Detect which cell encompasses the target text, then output its [X, Y] center coordinate. 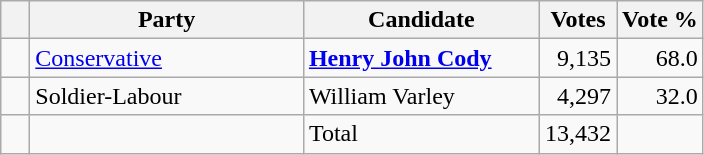
Vote % [660, 20]
Total [421, 134]
Soldier-Labour [167, 96]
Party [167, 20]
Votes [578, 20]
Candidate [421, 20]
Henry John Cody [421, 58]
William Varley [421, 96]
32.0 [660, 96]
68.0 [660, 58]
Conservative [167, 58]
9,135 [578, 58]
13,432 [578, 134]
4,297 [578, 96]
